Provide the [X, Y] coordinate of the cell's center where the given text is located.  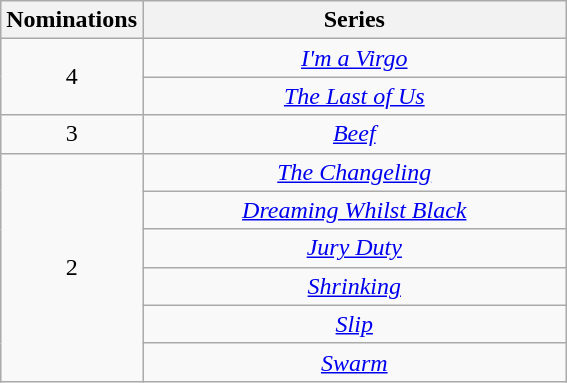
Series [354, 20]
Jury Duty [354, 248]
The Last of Us [354, 96]
Slip [354, 324]
Swarm [354, 362]
3 [72, 134]
4 [72, 77]
Nominations [72, 20]
2 [72, 267]
The Changeling [354, 172]
Shrinking [354, 286]
I'm a Virgo [354, 58]
Dreaming Whilst Black [354, 210]
Beef [354, 134]
